Find where the given text appears and provide that cell's center as (X, Y) coordinate. 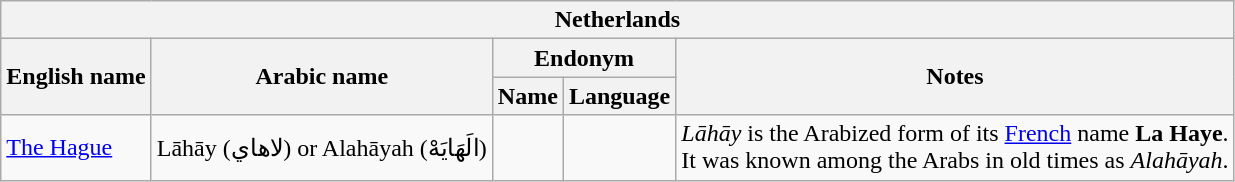
Name (528, 96)
Lāhāy (لاهاي) or Alahāyah (الَهَايَهْ) (322, 148)
The Hague (76, 148)
English name (76, 77)
Endonym (584, 58)
Notes (955, 77)
Netherlands (618, 20)
Language (619, 96)
Lāhāy is the Arabized form of its French name La Haye.It was known among the Arabs in old times as Alahāyah. (955, 148)
Arabic name (322, 77)
